Find where the given text appears and provide that cell's center as (X, Y) coordinate. 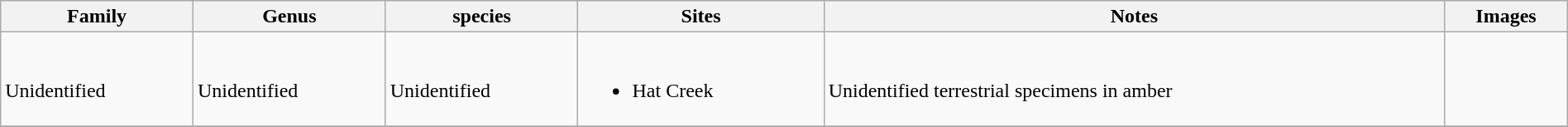
Genus (289, 17)
Unidentified terrestrial specimens in amber (1135, 80)
Family (98, 17)
Images (1506, 17)
Sites (701, 17)
Notes (1135, 17)
species (481, 17)
Hat Creek (701, 80)
